Search for the cell housing the specified text and yield its [X, Y] center coordinate. 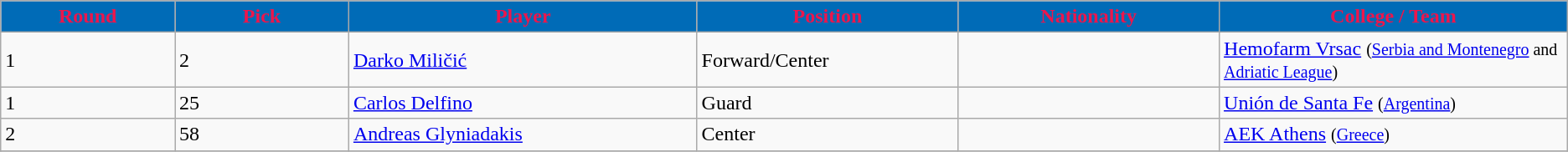
Carlos Delfino [523, 103]
25 [262, 103]
Nationality [1089, 17]
AEK Athens (Greece) [1394, 134]
Round [88, 17]
Guard [828, 103]
Pick [262, 17]
Player [523, 17]
Center [828, 134]
Position [828, 17]
Hemofarm Vrsac (Serbia and Montenegro and Adriatic League) [1394, 60]
College / Team [1394, 17]
Unión de Santa Fe (Argentina) [1394, 103]
Andreas Glyniadakis [523, 134]
58 [262, 134]
Darko Miličić [523, 60]
Forward/Center [828, 60]
